Provide the [x, y] coordinate of the cell's center where the given text is located.  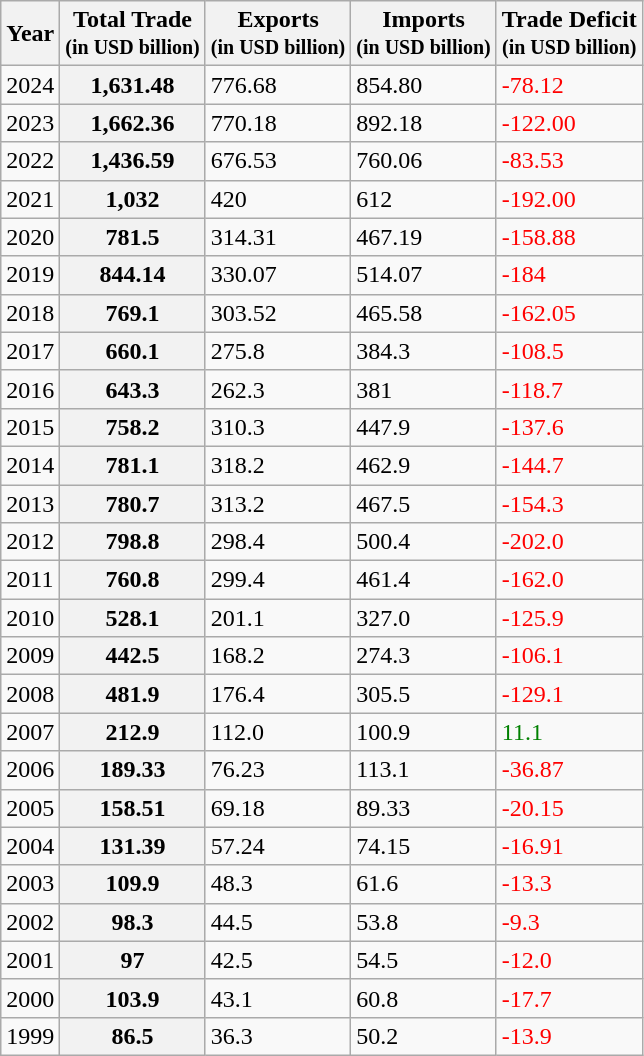
89.33 [424, 808]
Year [30, 34]
131.39 [133, 846]
53.8 [424, 922]
2016 [30, 389]
2021 [30, 199]
-129.1 [569, 694]
42.5 [278, 960]
Trade Deficit (in USD billion) [569, 34]
-13.9 [569, 1036]
-202.0 [569, 542]
514.07 [424, 275]
74.15 [424, 846]
314.31 [278, 237]
Total Trade(in USD billion) [133, 34]
612 [424, 199]
781.1 [133, 465]
-12.0 [569, 960]
113.1 [424, 770]
2015 [30, 427]
201.1 [278, 618]
1999 [30, 1036]
2005 [30, 808]
189.33 [133, 770]
305.5 [424, 694]
854.80 [424, 85]
780.7 [133, 503]
760.8 [133, 580]
461.4 [424, 580]
275.8 [278, 351]
-17.7 [569, 998]
36.3 [278, 1036]
50.2 [424, 1036]
420 [278, 199]
-108.5 [569, 351]
2000 [30, 998]
-125.9 [569, 618]
-118.7 [569, 389]
212.9 [133, 732]
60.8 [424, 998]
1,631.48 [133, 85]
2020 [30, 237]
313.2 [278, 503]
769.1 [133, 313]
760.06 [424, 161]
-144.7 [569, 465]
2004 [30, 846]
48.3 [278, 884]
384.3 [424, 351]
76.23 [278, 770]
2017 [30, 351]
467.19 [424, 237]
2014 [30, 465]
Imports(in USD billion) [424, 34]
462.9 [424, 465]
69.18 [278, 808]
54.5 [424, 960]
447.9 [424, 427]
-154.3 [569, 503]
-20.15 [569, 808]
676.53 [278, 161]
Exports(in USD billion) [278, 34]
-158.88 [569, 237]
1,662.36 [133, 123]
643.3 [133, 389]
-9.3 [569, 922]
2010 [30, 618]
2008 [30, 694]
-192.00 [569, 199]
465.58 [424, 313]
-137.6 [569, 427]
381 [424, 389]
528.1 [133, 618]
298.4 [278, 542]
798.8 [133, 542]
467.5 [424, 503]
97 [133, 960]
776.68 [278, 85]
2018 [30, 313]
758.2 [133, 427]
303.52 [278, 313]
61.6 [424, 884]
310.3 [278, 427]
57.24 [278, 846]
330.07 [278, 275]
781.5 [133, 237]
2022 [30, 161]
2003 [30, 884]
98.3 [133, 922]
-122.00 [569, 123]
11.1 [569, 732]
770.18 [278, 123]
-83.53 [569, 161]
1,032 [133, 199]
327.0 [424, 618]
2024 [30, 85]
86.5 [133, 1036]
660.1 [133, 351]
2002 [30, 922]
2006 [30, 770]
2013 [30, 503]
299.4 [278, 580]
2009 [30, 656]
-13.3 [569, 884]
103.9 [133, 998]
2023 [30, 123]
44.5 [278, 922]
442.5 [133, 656]
318.2 [278, 465]
274.3 [424, 656]
2012 [30, 542]
892.18 [424, 123]
481.9 [133, 694]
2001 [30, 960]
-162.0 [569, 580]
-16.91 [569, 846]
844.14 [133, 275]
2019 [30, 275]
-162.05 [569, 313]
168.2 [278, 656]
112.0 [278, 732]
100.9 [424, 732]
262.3 [278, 389]
176.4 [278, 694]
-78.12 [569, 85]
2007 [30, 732]
1,436.59 [133, 161]
500.4 [424, 542]
-36.87 [569, 770]
-184 [569, 275]
2011 [30, 580]
43.1 [278, 998]
158.51 [133, 808]
109.9 [133, 884]
-106.1 [569, 656]
